Return the (X, Y) coordinate for the center point of the cell that contains the specified text.  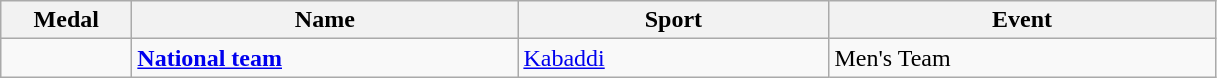
Sport (674, 20)
Medal (66, 20)
Name (325, 20)
Men's Team (1022, 58)
Event (1022, 20)
Kabaddi (674, 58)
National team (325, 58)
